For the text-containing cell, return its midpoint in (X, Y) coordinate format. 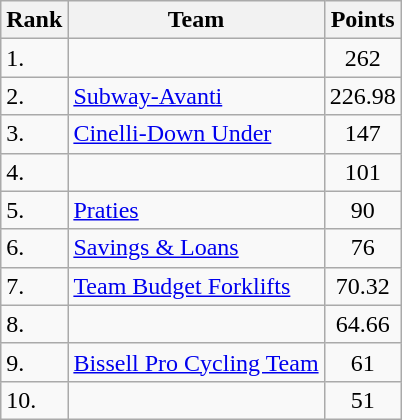
101 (362, 172)
Rank (34, 20)
7. (34, 286)
61 (362, 362)
Team (196, 20)
3. (34, 134)
10. (34, 400)
76 (362, 248)
Points (362, 20)
1. (34, 58)
226.98 (362, 96)
90 (362, 210)
262 (362, 58)
Praties (196, 210)
Subway-Avanti (196, 96)
8. (34, 324)
Bissell Pro Cycling Team (196, 362)
2. (34, 96)
9. (34, 362)
Cinelli-Down Under (196, 134)
147 (362, 134)
4. (34, 172)
Savings & Loans (196, 248)
5. (34, 210)
70.32 (362, 286)
64.66 (362, 324)
Team Budget Forklifts (196, 286)
51 (362, 400)
6. (34, 248)
